Extract the (x, y) coordinate from the center of the cell holding the provided text.  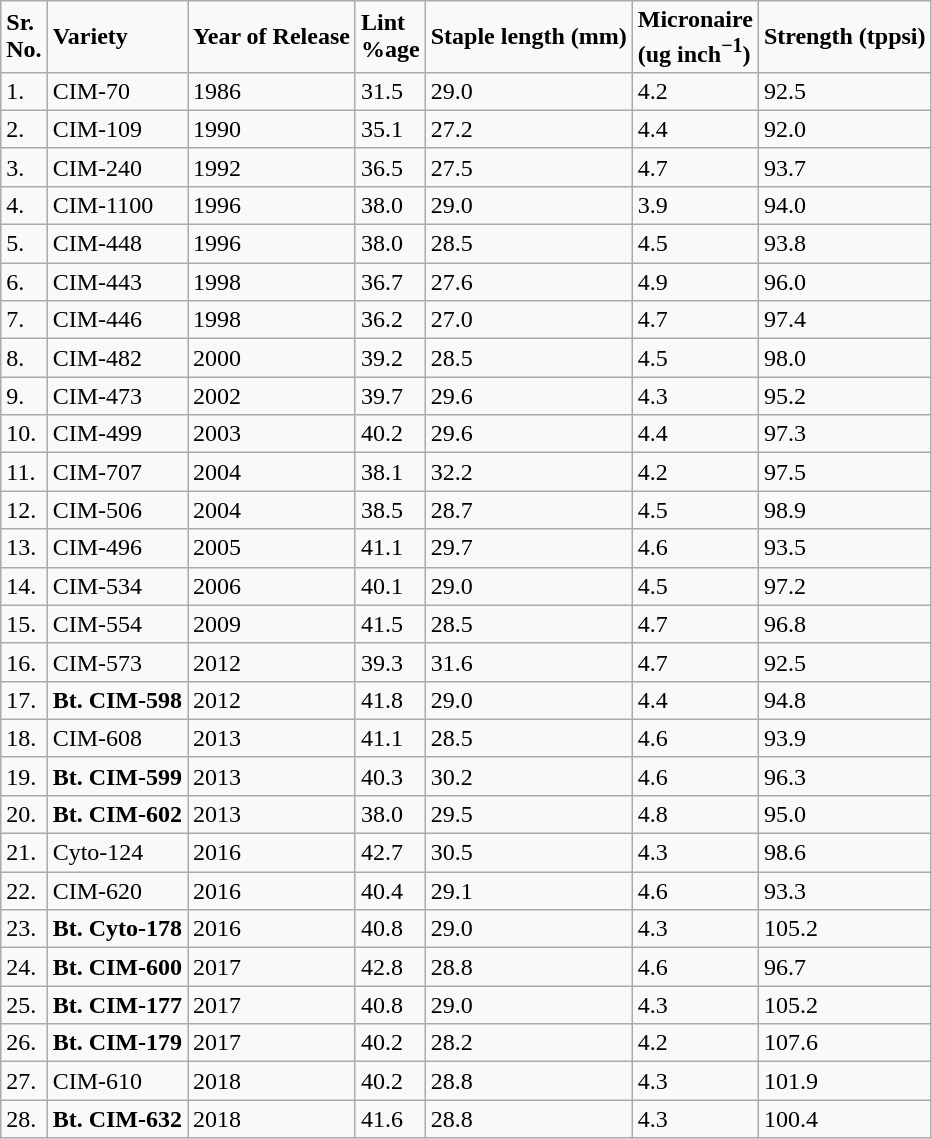
93.7 (844, 167)
CIM-482 (117, 358)
CIM-620 (117, 891)
28.7 (528, 510)
3. (24, 167)
11. (24, 472)
93.5 (844, 548)
17. (24, 700)
21. (24, 853)
41.5 (390, 624)
5. (24, 244)
107.6 (844, 1043)
42.8 (390, 967)
28. (24, 1119)
31.5 (390, 91)
92.0 (844, 129)
39.3 (390, 662)
Bt. CIM-599 (117, 776)
101.9 (844, 1081)
98.9 (844, 510)
26. (24, 1043)
1992 (272, 167)
36.7 (390, 282)
27.6 (528, 282)
2009 (272, 624)
Bt. CIM-177 (117, 1005)
1. (24, 91)
29.5 (528, 814)
30.2 (528, 776)
1990 (272, 129)
CIM-443 (117, 282)
8. (24, 358)
Staple length (mm) (528, 37)
40.3 (390, 776)
38.5 (390, 510)
CIM-473 (117, 396)
19. (24, 776)
23. (24, 929)
Bt. CIM-602 (117, 814)
93.8 (844, 244)
96.8 (844, 624)
CIM-496 (117, 548)
18. (24, 738)
42.7 (390, 853)
4. (24, 205)
98.0 (844, 358)
28.2 (528, 1043)
15. (24, 624)
30.5 (528, 853)
40.1 (390, 586)
2005 (272, 548)
40.4 (390, 891)
27.5 (528, 167)
4.8 (695, 814)
10. (24, 434)
20. (24, 814)
Bt. CIM-632 (117, 1119)
1986 (272, 91)
36.2 (390, 320)
97.4 (844, 320)
14. (24, 586)
39.7 (390, 396)
39.2 (390, 358)
31.6 (528, 662)
93.9 (844, 738)
41.6 (390, 1119)
CIM-1100 (117, 205)
29.7 (528, 548)
2003 (272, 434)
Cyto-124 (117, 853)
Bt. Cyto-178 (117, 929)
4.9 (695, 282)
3.9 (695, 205)
CIM-610 (117, 1081)
36.5 (390, 167)
CIM-499 (117, 434)
Micronaire(ug inch−1) (695, 37)
2002 (272, 396)
CIM-109 (117, 129)
Lint%age (390, 37)
CIM-534 (117, 586)
CIM-506 (117, 510)
Year of Release (272, 37)
13. (24, 548)
95.2 (844, 396)
22. (24, 891)
Variety (117, 37)
Strength (tppsi) (844, 37)
9. (24, 396)
CIM-70 (117, 91)
CIM-608 (117, 738)
CIM-446 (117, 320)
7. (24, 320)
97.3 (844, 434)
95.0 (844, 814)
27.2 (528, 129)
2006 (272, 586)
97.5 (844, 472)
98.6 (844, 853)
96.3 (844, 776)
12. (24, 510)
27. (24, 1081)
Bt. CIM-598 (117, 700)
CIM-573 (117, 662)
41.8 (390, 700)
Bt. CIM-600 (117, 967)
38.1 (390, 472)
CIM-707 (117, 472)
16. (24, 662)
96.0 (844, 282)
6. (24, 282)
CIM-448 (117, 244)
96.7 (844, 967)
93.3 (844, 891)
2000 (272, 358)
97.2 (844, 586)
Sr.No. (24, 37)
32.2 (528, 472)
94.8 (844, 700)
35.1 (390, 129)
29.1 (528, 891)
2. (24, 129)
100.4 (844, 1119)
Bt. CIM-179 (117, 1043)
CIM-554 (117, 624)
94.0 (844, 205)
CIM-240 (117, 167)
25. (24, 1005)
27.0 (528, 320)
24. (24, 967)
